For the text-containing cell, return its midpoint in (X, Y) coordinate format. 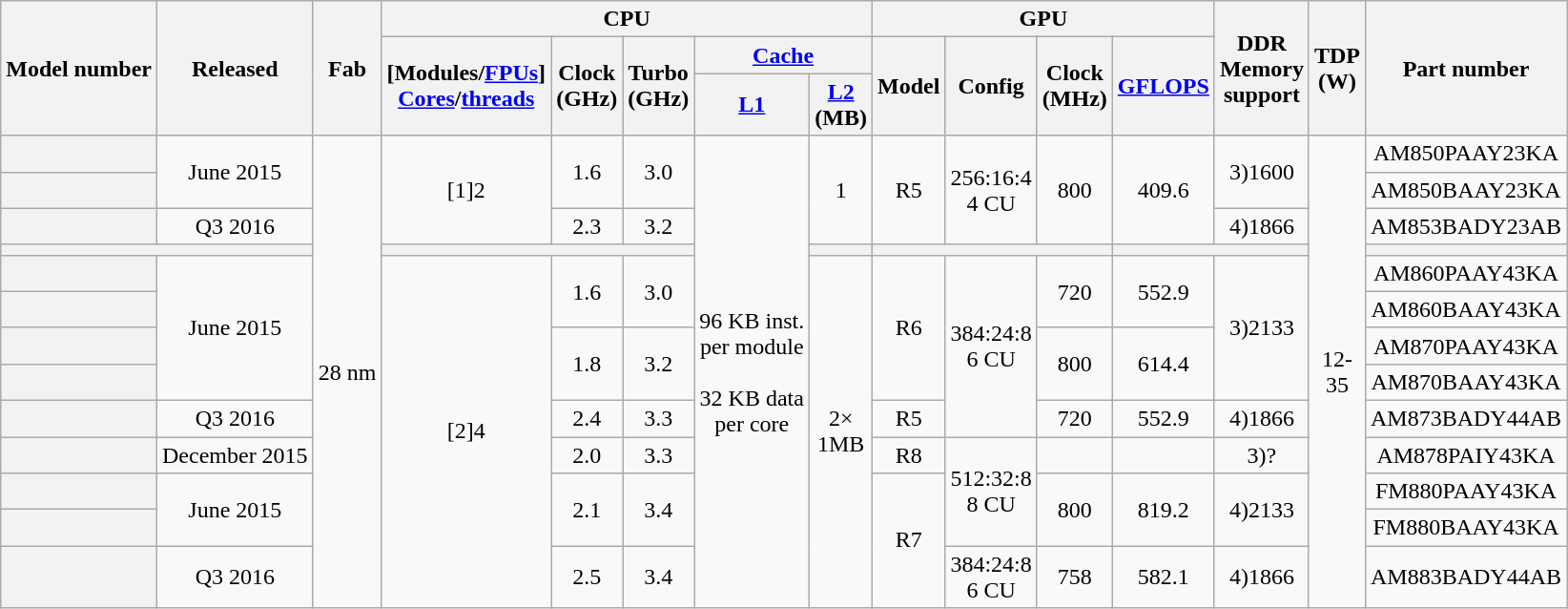
Released (235, 69)
3)? (1261, 455)
AM860BAAY43KA (1465, 309)
[Modules/FPUs]Cores/threads (466, 86)
409.6 (1164, 190)
TDP(W) (1337, 69)
1 (841, 190)
96 KB inst.per module32 KB dataper core (752, 372)
AM853BADY23AB (1465, 226)
12-35 (1337, 372)
4)2133 (1261, 510)
AM878PAIY43KA (1465, 455)
2.4 (588, 418)
2.5 (588, 577)
2.1 (588, 510)
FM880BAAY43KA (1465, 528)
AM850PAAY23KA (1465, 154)
1.8 (588, 364)
DDRMemorysupport (1261, 69)
Clock(GHz) (588, 86)
CPU (628, 19)
AM870PAAY43KA (1465, 346)
Config (991, 86)
819.2 (1164, 510)
AM873BADY44AB (1465, 418)
AM870BAAY43KA (1465, 382)
2×1MB (841, 431)
614.4 (1164, 364)
L2(MB) (841, 105)
Model number (79, 69)
GPU (1043, 19)
R8 (909, 455)
3)1600 (1261, 172)
512:32:88 CU (991, 492)
[1]2 (466, 190)
2.0 (588, 455)
AM850BAAY23KA (1465, 190)
28 nm (347, 372)
582.1 (1164, 577)
Part number (1465, 69)
AM883BADY44AB (1465, 577)
R7 (909, 540)
Clock(MHz) (1074, 86)
758 (1074, 577)
Turbo(GHz) (658, 86)
L1 (752, 105)
GFLOPS (1164, 86)
Model (909, 86)
3)2133 (1261, 327)
Cache (784, 55)
AM860PAAY43KA (1465, 273)
[2]4 (466, 431)
Fab (347, 69)
R6 (909, 327)
2.3 (588, 226)
December 2015 (235, 455)
FM880PAAY43KA (1465, 492)
256:16:44 CU (991, 190)
